Return the [x, y] coordinate for the center point of the cell that contains the specified text.  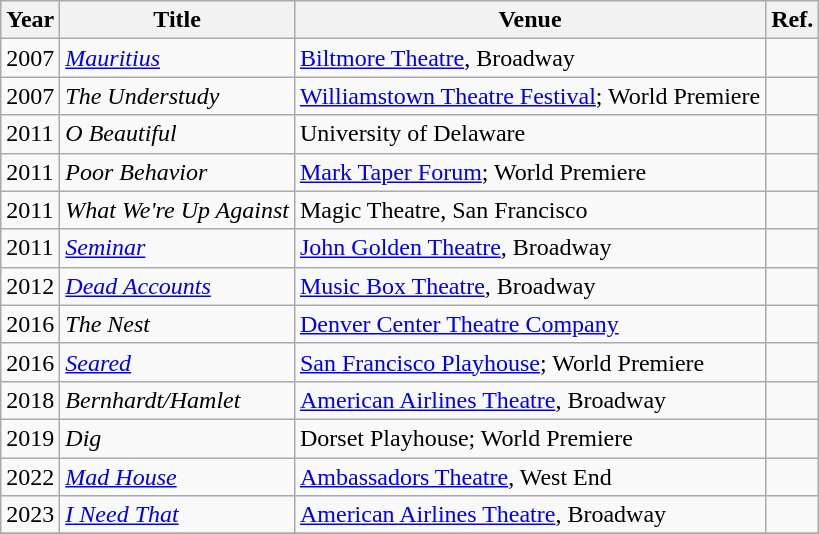
Dig [178, 438]
Music Box Theatre, Broadway [530, 286]
Bernhardt/Hamlet [178, 400]
Seminar [178, 248]
Seared [178, 362]
Magic Theatre, San Francisco [530, 210]
Dead Accounts [178, 286]
Mauritius [178, 58]
John Golden Theatre, Broadway [530, 248]
Mark Taper Forum; World Premiere [530, 172]
2022 [30, 477]
O Beautiful [178, 134]
Title [178, 20]
University of Delaware [530, 134]
2023 [30, 515]
Mad House [178, 477]
Dorset Playhouse; World Premiere [530, 438]
San Francisco Playhouse; World Premiere [530, 362]
Poor Behavior [178, 172]
The Understudy [178, 96]
2012 [30, 286]
2018 [30, 400]
Ref. [792, 20]
I Need That [178, 515]
Venue [530, 20]
Williamstown Theatre Festival; World Premiere [530, 96]
Year [30, 20]
Biltmore Theatre, Broadway [530, 58]
2019 [30, 438]
What We're Up Against [178, 210]
Ambassadors Theatre, West End [530, 477]
Denver Center Theatre Company [530, 324]
The Nest [178, 324]
